Detect which cell encompasses the target text, then output its (x, y) center coordinate. 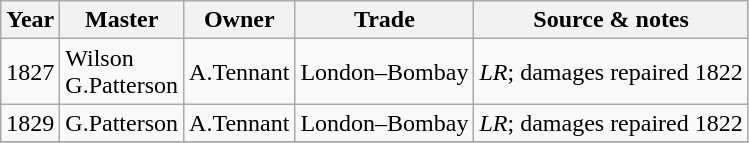
Owner (240, 20)
1829 (30, 123)
1827 (30, 72)
WilsonG.Patterson (122, 72)
Trade (384, 20)
Master (122, 20)
Source & notes (611, 20)
G.Patterson (122, 123)
Year (30, 20)
